From the cell containing the given text, extract its center point as [x, y] coordinate. 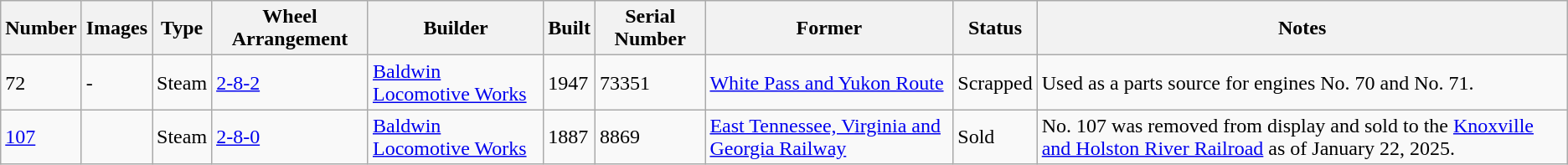
2-8-0 [290, 137]
73351 [650, 82]
Notes [1302, 28]
Images [116, 28]
Used as a parts source for engines No. 70 and No. 71. [1302, 82]
- [116, 82]
Built [570, 28]
Wheel Arrangement [290, 28]
Scrapped [995, 82]
72 [41, 82]
1887 [570, 137]
Builder [456, 28]
Status [995, 28]
Serial Number [650, 28]
Former [829, 28]
1947 [570, 82]
2-8-2 [290, 82]
Type [183, 28]
No. 107 was removed from display and sold to the Knoxville and Holston River Railroad as of January 22, 2025. [1302, 137]
107 [41, 137]
White Pass and Yukon Route [829, 82]
Sold [995, 137]
East Tennessee, Virginia and Georgia Railway [829, 137]
Number [41, 28]
8869 [650, 137]
